Find where the given text appears and provide that cell's center as (x, y) coordinate. 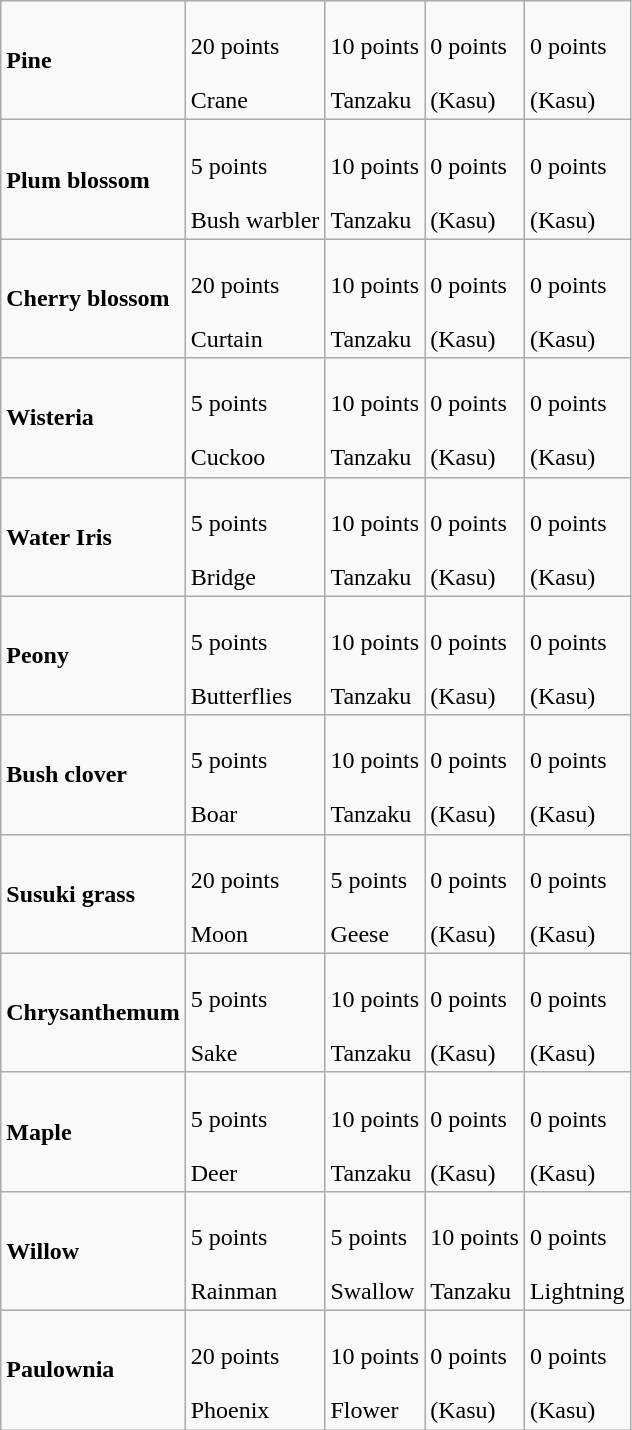
5 pointsBush warbler (255, 180)
20 pointsCurtain (255, 298)
Wisteria (93, 418)
5 pointsBoar (255, 774)
20 pointsMoon (255, 894)
5 pointsGeese (375, 894)
5 pointsSwallow (375, 1250)
20 pointsCrane (255, 60)
Willow (93, 1250)
Maple (93, 1132)
5 pointsCuckoo (255, 418)
Peony (93, 656)
Pine (93, 60)
0 pointsLightning (577, 1250)
5 pointsDeer (255, 1132)
5 pointsRainman (255, 1250)
20 pointsPhoenix (255, 1370)
5 pointsBridge (255, 536)
Plum blossom (93, 180)
Water Iris (93, 536)
5 pointsButterflies (255, 656)
10 pointsFlower (375, 1370)
Paulownia (93, 1370)
Bush clover (93, 774)
Cherry blossom (93, 298)
Chrysanthemum (93, 1012)
Susuki grass (93, 894)
5 pointsSake (255, 1012)
